Identify which cell holds the provided text, then report its [x, y] central coordinate. 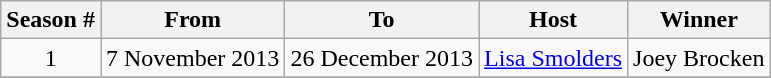
Winner [699, 20]
7 November 2013 [192, 58]
Lisa Smolders [554, 58]
1 [51, 58]
To [382, 20]
Host [554, 20]
26 December 2013 [382, 58]
Joey Brocken [699, 58]
From [192, 20]
Season # [51, 20]
